Scan for the cell matching the given text and deliver its [X, Y] coordinate at center. 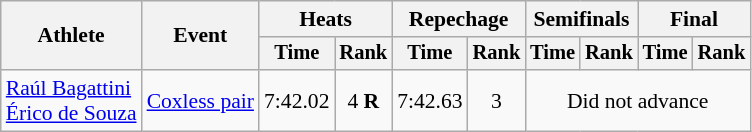
4 R [363, 100]
Repechage [458, 19]
Did not advance [638, 100]
7:42.63 [430, 100]
3 [497, 100]
Coxless pair [200, 100]
Athlete [72, 36]
Event [200, 36]
Semifinals [581, 19]
Raúl BagattiniÉrico de Souza [72, 100]
Final [694, 19]
7:42.02 [296, 100]
Heats [326, 19]
